Detect which cell encompasses the target text, then output its [x, y] center coordinate. 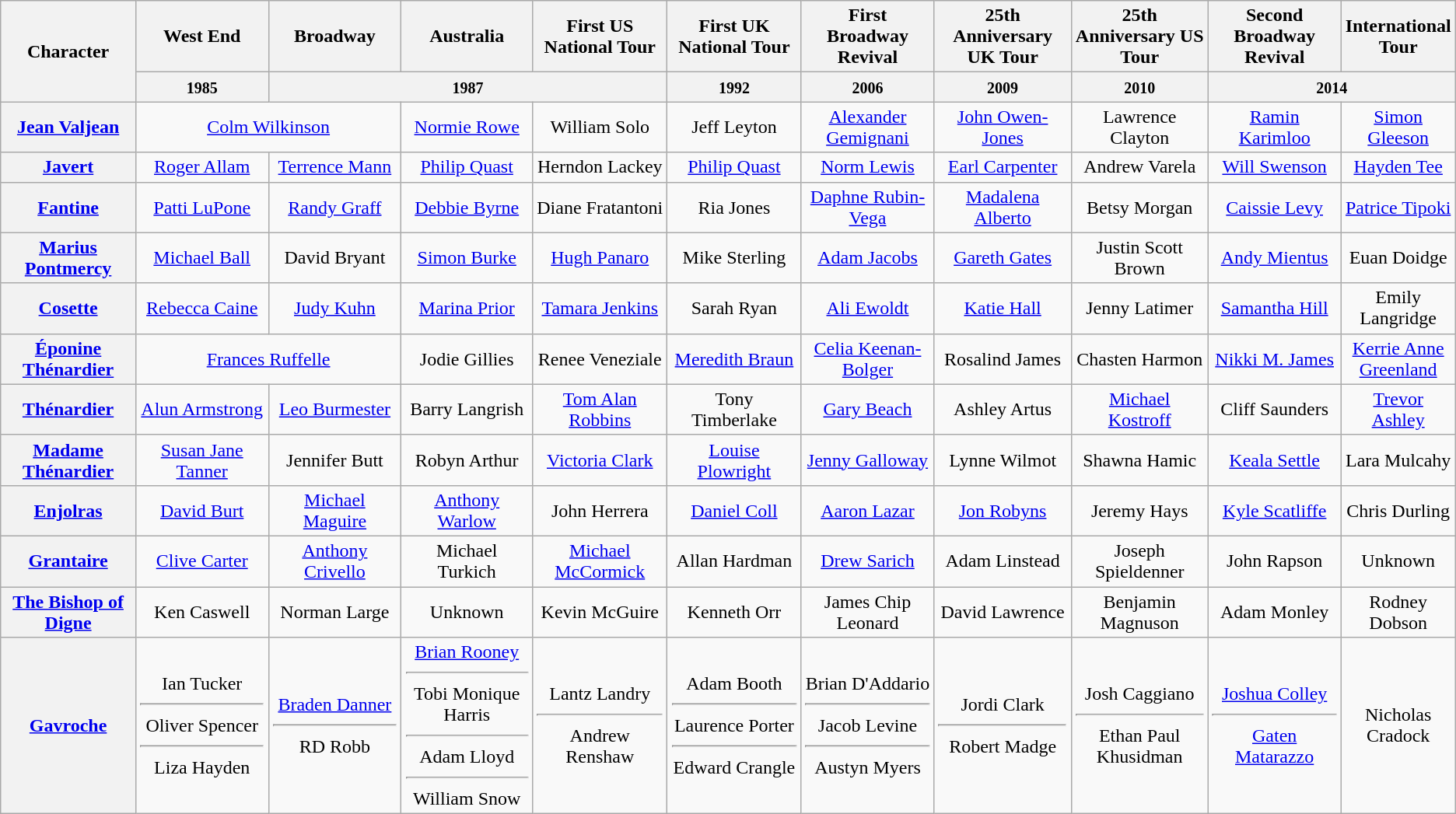
Katie Hall [1003, 308]
International Tour [1398, 37]
Marius Pontmercy [68, 258]
Betsy Morgan [1139, 207]
John Herrera [600, 510]
Colm Wilkinson [268, 128]
Enjolras [68, 510]
Chris Durling [1398, 510]
Caissie Levy [1274, 207]
Anthony Warlow [467, 510]
William Solo [600, 128]
Celia Keenan-Bolger [868, 359]
Ken Caswell [202, 611]
Madalena Alberto [1003, 207]
Cliff Saunders [1274, 409]
Emily Langridge [1398, 308]
Lantz LandryAndrew Renshaw [600, 726]
Jennifer Butt [334, 460]
1987 [468, 87]
Michael McCormick [600, 561]
Renee Veneziale [600, 359]
Normie Rowe [467, 128]
Jean Valjean [68, 128]
Character [68, 51]
2009 [1003, 87]
Second Broadway Revival [1274, 37]
First US National Tour [600, 37]
Joseph Spieldenner [1139, 561]
Simon Gleeson [1398, 128]
Shawna Hamic [1139, 460]
Norman Large [334, 611]
Hayden Tee [1398, 167]
Gareth Gates [1003, 258]
Australia [467, 37]
Kerrie Anne Greenland [1398, 359]
Samantha Hill [1274, 308]
Debbie Byrne [467, 207]
Kyle Scatliffe [1274, 510]
Trevor Ashley [1398, 409]
Randy Graff [334, 207]
Earl Carpenter [1003, 167]
Meredith Braun [734, 359]
Michael Turkich [467, 561]
Daniel Coll [734, 510]
Gavroche [68, 726]
Michael Kostroff [1139, 409]
Allan Hardman [734, 561]
Andrew Varela [1139, 167]
Rebecca Caine [202, 308]
2006 [868, 87]
Grantaire [68, 561]
Jenny Galloway [868, 460]
First UK National Tour [734, 37]
Michael Maguire [334, 510]
Brian D'AddarioJacob LevineAustyn Myers [868, 726]
Alexander Gemignani [868, 128]
Mike Sterling [734, 258]
Rodney Dobson [1398, 611]
Susan Jane Tanner [202, 460]
Roger Allam [202, 167]
Jenny Latimer [1139, 308]
Kenneth Orr [734, 611]
Chasten Harmon [1139, 359]
Lynne Wilmot [1003, 460]
Alun Armstrong [202, 409]
Kevin McGuire [600, 611]
Leo Burmester [334, 409]
Aaron Lazar [868, 510]
West End [202, 37]
Thénardier [68, 409]
Sarah Ryan [734, 308]
Marina Prior [467, 308]
Michael Ball [202, 258]
Victoria Clark [600, 460]
Andy Mientus [1274, 258]
Adam Jacobs [868, 258]
Broadway [334, 37]
Keala Settle [1274, 460]
Daphne Rubin-Vega [868, 207]
Simon Burke [467, 258]
Patrice Tipoki [1398, 207]
Jeff Leyton [734, 128]
Nikki M. James [1274, 359]
David Lawrence [1003, 611]
Clive Carter [202, 561]
David Bryant [334, 258]
Frances Ruffelle [268, 359]
Tom Alan Robbins [600, 409]
Patti LuPone [202, 207]
Louise Plowright [734, 460]
David Burt [202, 510]
Barry Langrish [467, 409]
Ria Jones [734, 207]
Jodie Gillies [467, 359]
James Chip Leonard [868, 611]
Lara Mulcahy [1398, 460]
2014 [1332, 87]
Ashley Artus [1003, 409]
Anthony Crivello [334, 561]
Josh CaggianoEthan Paul Khusidman [1139, 726]
Terrence Mann [334, 167]
Adam Linstead [1003, 561]
Jon Robyns [1003, 510]
2010 [1139, 87]
Gary Beach [868, 409]
Ian TuckerOliver SpencerLiza Hayden [202, 726]
Jordi ClarkRobert Madge [1003, 726]
Madame Thénardier [68, 460]
Judy Kuhn [334, 308]
Éponine Thénardier [68, 359]
1985 [202, 87]
Joshua ColleyGaten Matarazzo [1274, 726]
Cosette [68, 308]
Norm Lewis [868, 167]
John Rapson [1274, 561]
Justin Scott Brown [1139, 258]
Adam BoothLaurence PorterEdward Crangle [734, 726]
Tamara Jenkins [600, 308]
First Broadway Revival [868, 37]
Rosalind James [1003, 359]
Nicholas Cradock [1398, 726]
Brian RooneyTobi Monique HarrisAdam LloydWilliam Snow [467, 726]
Fantine [68, 207]
Euan Doidge [1398, 258]
Diane Fratantoni [600, 207]
Ramin Karimloo [1274, 128]
Ali Ewoldt [868, 308]
The Bishop of Digne [68, 611]
Braden DannerRD Robb [334, 726]
Herndon Lackey [600, 167]
Jeremy Hays [1139, 510]
John Owen-Jones [1003, 128]
25th Anniversary UK Tour [1003, 37]
Adam Monley [1274, 611]
Will Swenson [1274, 167]
Lawrence Clayton [1139, 128]
Robyn Arthur [467, 460]
Benjamin Magnuson [1139, 611]
1992 [734, 87]
Hugh Panaro [600, 258]
Javert [68, 167]
Drew Sarich [868, 561]
25th Anniversary US Tour [1139, 37]
Tony Timberlake [734, 409]
